Return [X, Y] of the center of cell containing provided text 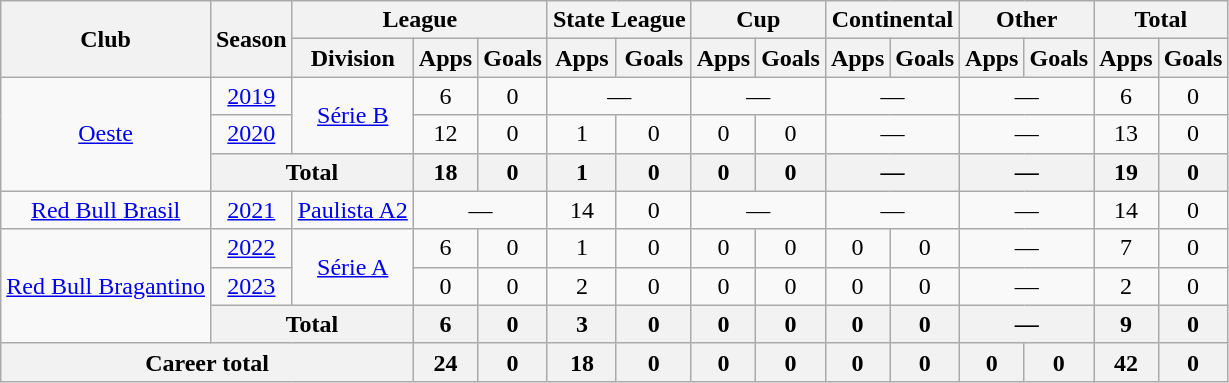
State League [619, 20]
2022 [251, 248]
19 [1126, 172]
Oeste [106, 134]
League [420, 20]
2019 [251, 96]
2021 [251, 210]
2020 [251, 134]
Paulista A2 [352, 210]
3 [582, 324]
Série A [352, 267]
24 [445, 362]
Career total [208, 362]
Cup [758, 20]
13 [1126, 134]
9 [1126, 324]
Red Bull Bragantino [106, 286]
Red Bull Brasil [106, 210]
Season [251, 39]
Série B [352, 115]
Division [352, 58]
42 [1126, 362]
12 [445, 134]
Club [106, 39]
2023 [251, 286]
7 [1126, 248]
Continental [892, 20]
Other [1027, 20]
